Extract the [X, Y] coordinate from the center of the cell holding the provided text.  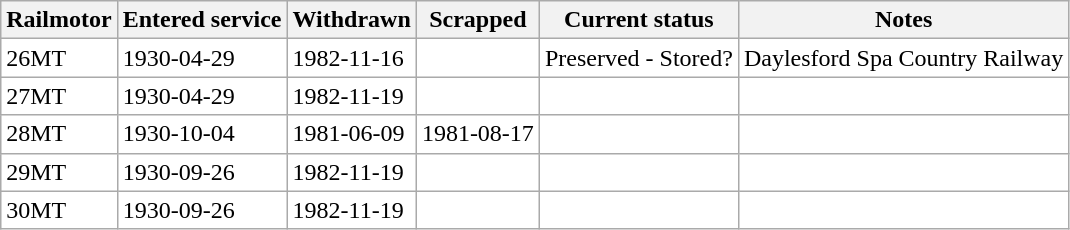
27MT [59, 96]
1981-06-09 [352, 134]
Preserved - Stored? [638, 58]
Daylesford Spa Country Railway [903, 58]
26MT [59, 58]
Entered service [202, 20]
1930-10-04 [202, 134]
Current status [638, 20]
1981-08-17 [478, 134]
Notes [903, 20]
1982-11-16 [352, 58]
Railmotor [59, 20]
29MT [59, 172]
Withdrawn [352, 20]
28MT [59, 134]
30MT [59, 210]
Scrapped [478, 20]
